For the text-containing cell, return its midpoint in (x, y) coordinate format. 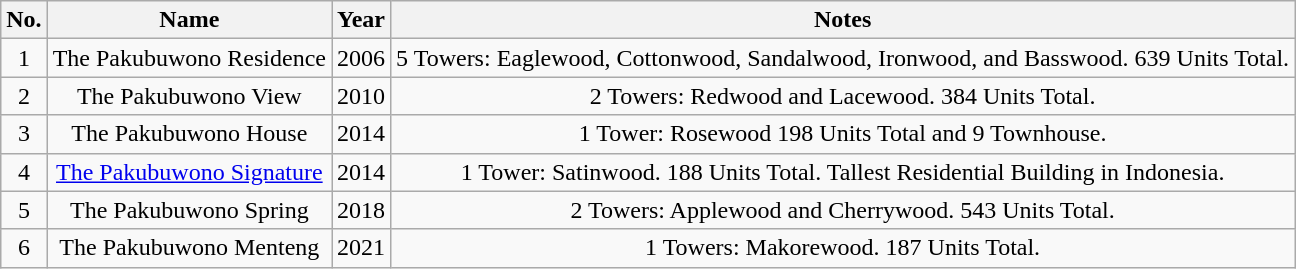
Notes (843, 20)
The Pakubuwono Menteng (189, 248)
2 (24, 96)
The Pakubuwono House (189, 134)
3 (24, 134)
6 (24, 248)
No. (24, 20)
1 (24, 58)
Name (189, 20)
2010 (362, 96)
The Pakubuwono Residence (189, 58)
The Pakubuwono View (189, 96)
2 Towers: Applewood and Cherrywood. 543 Units Total. (843, 210)
5 (24, 210)
The Pakubuwono Signature (189, 172)
1 Tower: Rosewood 198 Units Total and 9 Townhouse. (843, 134)
1 Tower: Satinwood. 188 Units Total. Tallest Residential Building in Indonesia. (843, 172)
4 (24, 172)
1 Towers: Makorewood. 187 Units Total. (843, 248)
2 Towers: Redwood and Lacewood. 384 Units Total. (843, 96)
5 Towers: Eaglewood, Cottonwood, Sandalwood, Ironwood, and Basswood. 639 Units Total. (843, 58)
Year (362, 20)
2006 (362, 58)
The Pakubuwono Spring (189, 210)
2021 (362, 248)
2018 (362, 210)
